For the text-containing cell, return its midpoint in (x, y) coordinate format. 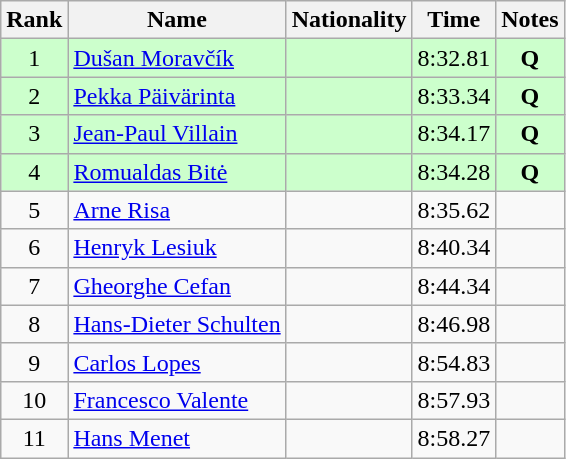
3 (34, 134)
Henryk Lesiuk (177, 248)
10 (34, 400)
Notes (530, 20)
Romualdas Bitė (177, 172)
6 (34, 248)
8:32.81 (454, 58)
Carlos Lopes (177, 362)
8:44.34 (454, 286)
Arne Risa (177, 210)
8:33.34 (454, 96)
4 (34, 172)
8:57.93 (454, 400)
Francesco Valente (177, 400)
8:34.17 (454, 134)
Name (177, 20)
8 (34, 324)
9 (34, 362)
8:40.34 (454, 248)
8:46.98 (454, 324)
5 (34, 210)
Jean-Paul Villain (177, 134)
8:54.83 (454, 362)
Pekka Päivärinta (177, 96)
8:35.62 (454, 210)
Gheorghe Cefan (177, 286)
8:34.28 (454, 172)
7 (34, 286)
Hans Menet (177, 438)
Time (454, 20)
Rank (34, 20)
Nationality (349, 20)
2 (34, 96)
1 (34, 58)
Dušan Moravčík (177, 58)
11 (34, 438)
Hans-Dieter Schulten (177, 324)
8:58.27 (454, 438)
